Detect which cell encompasses the target text, then output its (x, y) center coordinate. 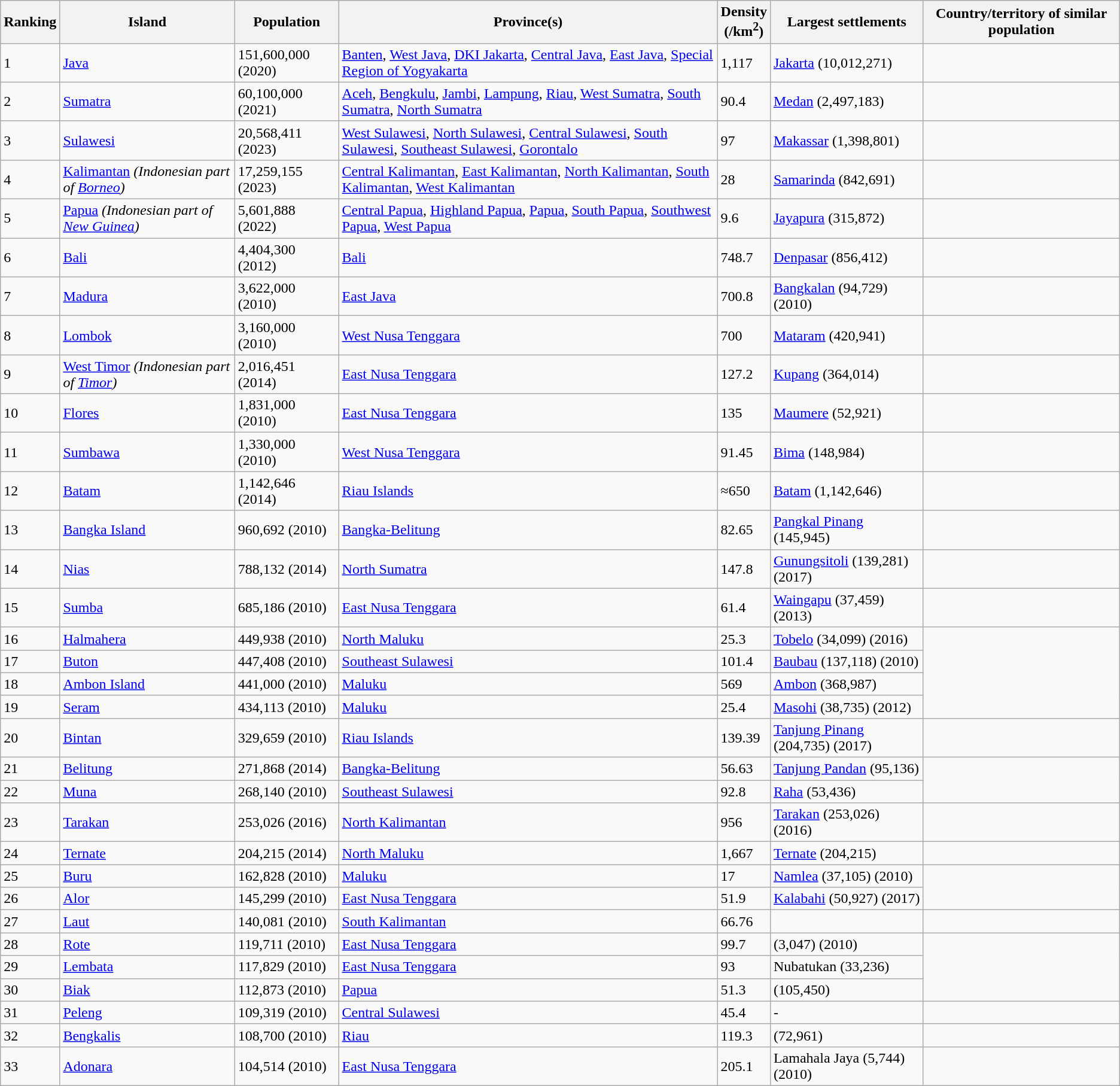
45.4 (744, 1012)
1,330,000 (2010) (287, 452)
151,600,000 (2020) (287, 62)
North Sumatra (528, 568)
Sulawesi (147, 140)
139.39 (744, 737)
9.6 (744, 219)
Adonara (147, 1066)
9 (30, 375)
12 (30, 491)
Bintan (147, 737)
Seram (147, 707)
127.2 (744, 375)
Pangkal Pinang (145,945) (847, 530)
≈650 (744, 491)
25.4 (744, 707)
1,667 (744, 853)
West Sulawesi, North Sulawesi, Central Sulawesi, South Sulawesi, Southeast Sulawesi, Gorontalo (528, 140)
51.3 (744, 990)
Kalabahi (50,927) (2017) (847, 899)
Bangka Island (147, 530)
104,514 (2010) (287, 1066)
51.9 (744, 899)
7 (30, 297)
Papua (528, 990)
Buru (147, 876)
Country/territory of similar population (1021, 22)
(105,450) (847, 990)
1,142,646 (2014) (287, 491)
3 (30, 140)
162,828 (2010) (287, 876)
91.45 (744, 452)
147.8 (744, 568)
20,568,411 (2023) (287, 140)
26 (30, 899)
11 (30, 452)
10 (30, 413)
204,215 (2014) (287, 853)
Mataram (420,941) (847, 335)
19 (30, 707)
East Java (528, 297)
60,100,000 (2021) (287, 102)
119.3 (744, 1035)
109,319 (2010) (287, 1012)
Samarinda (842,691) (847, 180)
Province(s) (528, 22)
Peleng (147, 1012)
5 (30, 219)
748.7 (744, 257)
205.1 (744, 1066)
Biak (147, 990)
117,829 (2010) (287, 967)
Kalimantan (Indonesian part of Borneo) (147, 180)
Ranking (30, 22)
29 (30, 967)
Rote (147, 944)
15 (30, 608)
Central Kalimantan, East Kalimantan, North Kalimantan, South Kalimantan, West Kalimantan (528, 180)
700 (744, 335)
Tanjung Pandan (95,136) (847, 769)
17,259,155 (2023) (287, 180)
112,873 (2010) (287, 990)
329,659 (2010) (287, 737)
97 (744, 140)
25.3 (744, 638)
Bangkalan (94,729) (2010) (847, 297)
Banten, West Java, DKI Jakarta, Central Java, East Java, Special Region of Yogyakarta (528, 62)
5,601,888 (2022) (287, 219)
- (847, 1012)
3,622,000 (2010) (287, 297)
145,299 (2010) (287, 899)
66.76 (744, 921)
82.65 (744, 530)
135 (744, 413)
Papua (Indonesian part of New Guinea) (147, 219)
Batam (147, 491)
788,132 (2014) (287, 568)
21 (30, 769)
Laut (147, 921)
1,831,000 (2010) (287, 413)
Nias (147, 568)
Island (147, 22)
Population (287, 22)
13 (30, 530)
27 (30, 921)
Muna (147, 792)
2 (30, 102)
Bengkalis (147, 1035)
1 (30, 62)
1,117 (744, 62)
434,113 (2010) (287, 707)
Kupang (364,014) (847, 375)
569 (744, 684)
960,692 (2010) (287, 530)
North Kalimantan (528, 822)
Central Papua, Highland Papua, Papua, South Papua, Southwest Papua, West Papua (528, 219)
Central Sulawesi (528, 1012)
22 (30, 792)
Sumba (147, 608)
25 (30, 876)
Density(/km2) (744, 22)
Batam (1,142,646) (847, 491)
18 (30, 684)
99.7 (744, 944)
Tarakan (147, 822)
Denpasar (856,412) (847, 257)
31 (30, 1012)
Ternate (147, 853)
685,186 (2010) (287, 608)
Ternate (204,215) (847, 853)
33 (30, 1066)
Gunungsitoli (139,281) (2017) (847, 568)
Raha (53,436) (847, 792)
Halmahera (147, 638)
Bima (148,984) (847, 452)
30 (30, 990)
(72,961) (847, 1035)
Buton (147, 661)
956 (744, 822)
6 (30, 257)
447,408 (2010) (287, 661)
16 (30, 638)
253,026 (2016) (287, 822)
441,000 (2010) (287, 684)
24 (30, 853)
Madura (147, 297)
20 (30, 737)
108,700 (2010) (287, 1035)
Waingapu (37,459) (2013) (847, 608)
90.4 (744, 102)
Ambon Island (147, 684)
268,140 (2010) (287, 792)
4 (30, 180)
2,016,451 (2014) (287, 375)
Lombok (147, 335)
Jayapura (315,872) (847, 219)
Alor (147, 899)
Ambon (368,987) (847, 684)
101.4 (744, 661)
Flores (147, 413)
West Timor (Indonesian part of Timor) (147, 375)
Tobelo (34,099) (2016) (847, 638)
(3,047) (2010) (847, 944)
32 (30, 1035)
92.8 (744, 792)
Baubau (137,118) (2010) (847, 661)
Lamahala Jaya (5,744)(2010) (847, 1066)
Lembata (147, 967)
140,081 (2010) (287, 921)
Masohi (38,735) (2012) (847, 707)
Aceh, Bengkulu, Jambi, Lampung, Riau, West Sumatra, South Sumatra, North Sumatra (528, 102)
South Kalimantan (528, 921)
Makassar (1,398,801) (847, 140)
Riau (528, 1035)
Namlea (37,105) (2010) (847, 876)
Maumere (52,921) (847, 413)
Sumbawa (147, 452)
Medan (2,497,183) (847, 102)
Tarakan (253,026) (2016) (847, 822)
61.4 (744, 608)
56.63 (744, 769)
8 (30, 335)
Belitung (147, 769)
Jakarta (10,012,271) (847, 62)
Nubatukan (33,236) (847, 967)
Java (147, 62)
119,711 (2010) (287, 944)
449,938 (2010) (287, 638)
14 (30, 568)
Largest settlements (847, 22)
93 (744, 967)
23 (30, 822)
Sumatra (147, 102)
3,160,000 (2010) (287, 335)
4,404,300 (2012) (287, 257)
Tanjung Pinang (204,735) (2017) (847, 737)
271,868 (2014) (287, 769)
700.8 (744, 297)
